Output the [X, Y] coordinate of the center of the cell containing the given text.  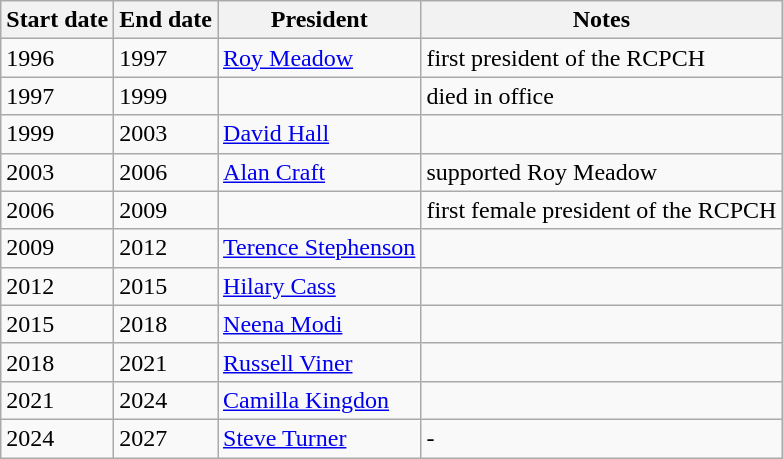
Neena Modi [320, 324]
Russell Viner [320, 362]
Roy Meadow [320, 58]
supported Roy Meadow [602, 172]
End date [166, 20]
first female president of the RCPCH [602, 210]
Camilla Kingdon [320, 400]
President [320, 20]
Steve Turner [320, 438]
1996 [58, 58]
Notes [602, 20]
2027 [166, 438]
Start date [58, 20]
Alan Craft [320, 172]
David Hall [320, 134]
- [602, 438]
Terence Stephenson [320, 248]
Hilary Cass [320, 286]
died in office [602, 96]
first president of the RCPCH [602, 58]
